Return [x, y] of the center of cell containing provided text 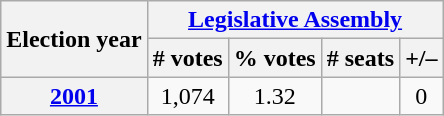
0 [422, 96]
Legislative Assembly [295, 20]
1,074 [188, 96]
# seats [360, 58]
1.32 [274, 96]
2001 [74, 96]
+/– [422, 58]
% votes [274, 58]
# votes [188, 58]
Election year [74, 39]
